Determine the (x, y) coordinate at the center of the cell enclosing the given text.  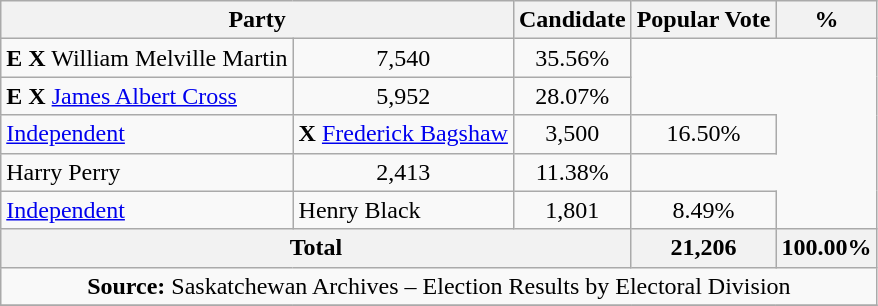
Candidate (572, 20)
3,500 (572, 134)
11.38% (572, 172)
35.56% (572, 58)
Total (316, 248)
X Frederick Bagshaw (403, 134)
1,801 (572, 210)
8.49% (704, 210)
100.00% (826, 248)
7,540 (403, 58)
16.50% (704, 134)
2,413 (403, 172)
21,206 (704, 248)
% (826, 20)
E X William Melville Martin (147, 58)
Popular Vote (704, 20)
5,952 (403, 96)
Source: Saskatchewan Archives – Election Results by Electoral Division (439, 286)
E X James Albert Cross (147, 96)
Henry Black (403, 210)
Harry Perry (147, 172)
Party (258, 20)
28.07% (572, 96)
